Pinpoint the cell where the given text exists, returning its (X, Y) midpoint coordinate. 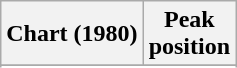
Chart (1980) (72, 34)
Peakposition (189, 34)
